Extract the [X, Y] coordinate from the center of the cell holding the provided text.  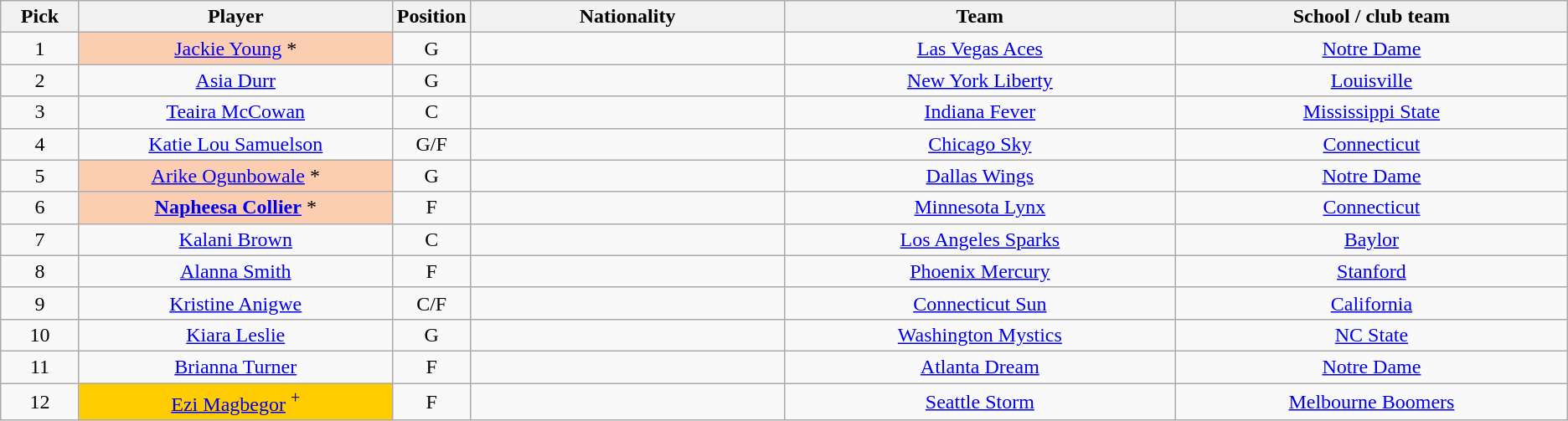
Las Vegas Aces [980, 49]
2 [40, 80]
10 [40, 335]
Pick [40, 17]
Ezi Magbegor + [235, 402]
Position [431, 17]
Arike Ogunbowale * [235, 176]
California [1372, 303]
Louisville [1372, 80]
School / club team [1372, 17]
Connecticut Sun [980, 303]
NC State [1372, 335]
G/F [431, 144]
Player [235, 17]
Dallas Wings [980, 176]
Minnesota Lynx [980, 208]
Indiana Fever [980, 112]
Nationality [627, 17]
11 [40, 367]
5 [40, 176]
Washington Mystics [980, 335]
9 [40, 303]
8 [40, 271]
Chicago Sky [980, 144]
6 [40, 208]
Kalani Brown [235, 239]
Asia Durr [235, 80]
Mississippi State [1372, 112]
Team [980, 17]
Seattle Storm [980, 402]
Melbourne Boomers [1372, 402]
Katie Lou Samuelson [235, 144]
1 [40, 49]
Los Angeles Sparks [980, 239]
Napheesa Collier * [235, 208]
Brianna Turner [235, 367]
12 [40, 402]
Atlanta Dream [980, 367]
C/F [431, 303]
3 [40, 112]
Stanford [1372, 271]
Teaira McCowan [235, 112]
7 [40, 239]
Jackie Young * [235, 49]
Baylor [1372, 239]
Phoenix Mercury [980, 271]
Kiara Leslie [235, 335]
Alanna Smith [235, 271]
New York Liberty [980, 80]
Kristine Anigwe [235, 303]
4 [40, 144]
